Scan for the cell matching the given text and deliver its [X, Y] coordinate at center. 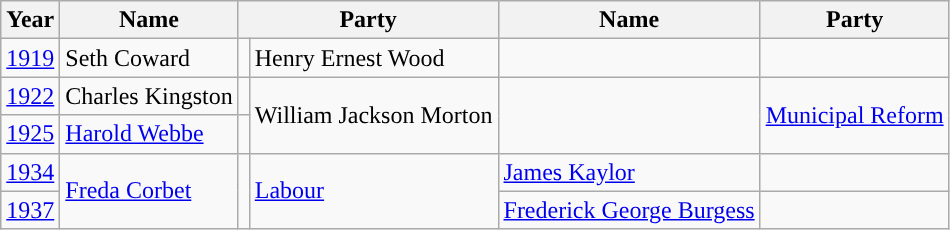
1922 [30, 96]
Labour [374, 191]
Harold Webbe [149, 134]
Municipal Reform [854, 115]
Year [30, 20]
1925 [30, 134]
Frederick George Burgess [629, 210]
1919 [30, 58]
Freda Corbet [149, 191]
Henry Ernest Wood [374, 58]
William Jackson Morton [374, 115]
Charles Kingston [149, 96]
James Kaylor [629, 172]
1937 [30, 210]
1934 [30, 172]
Seth Coward [149, 58]
